Output the [x, y] coordinate of the center of the cell containing the given text.  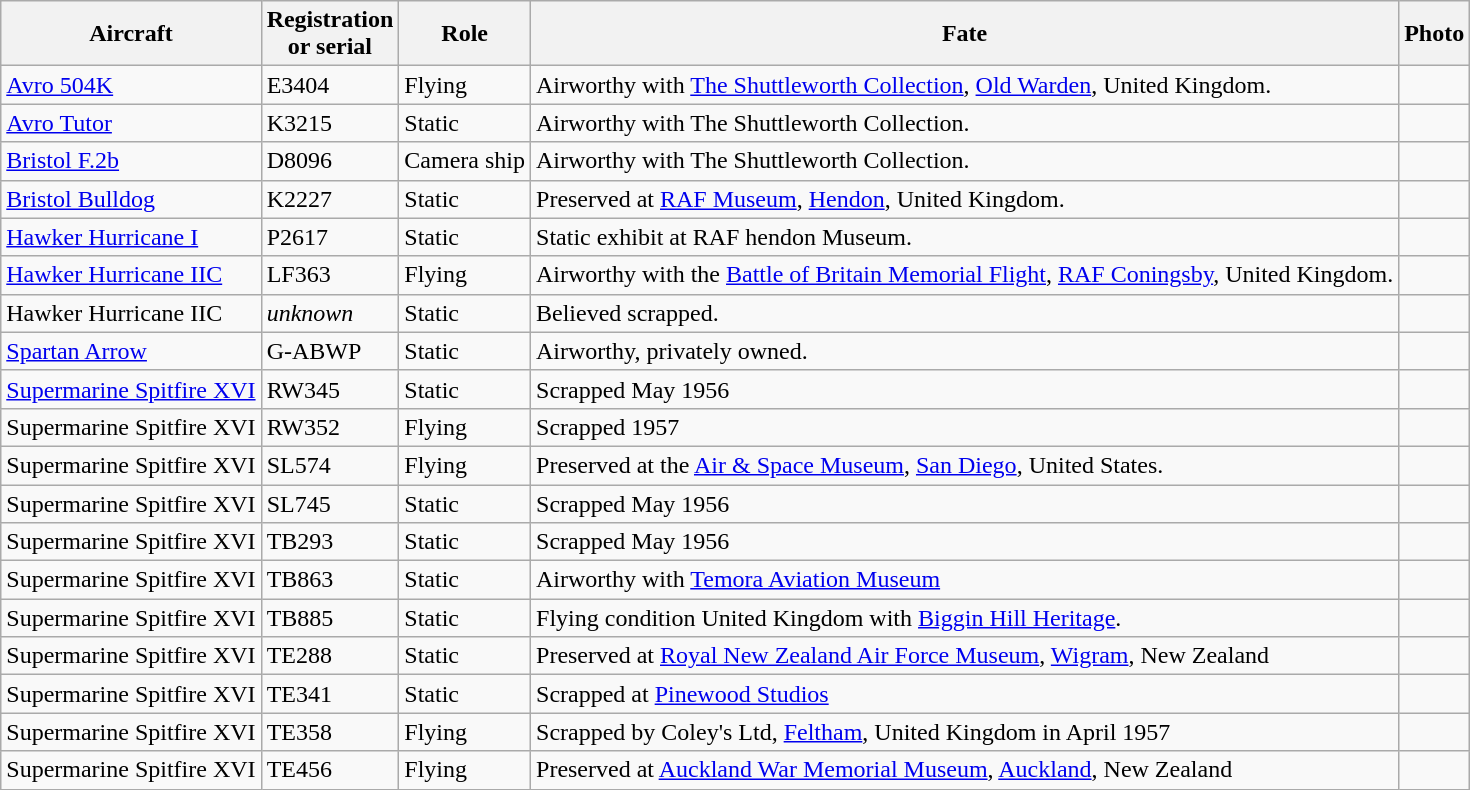
TE456 [330, 770]
Airworthy, privately owned. [965, 351]
Preserved at RAF Museum, Hendon, United Kingdom. [965, 199]
Avro Tutor [131, 123]
Believed scrapped. [965, 313]
TE341 [330, 694]
Photo [1434, 34]
Bristol F.2b [131, 161]
Preserved at Royal New Zealand Air Force Museum, Wigram, New Zealand [965, 656]
Role [465, 34]
E3404 [330, 85]
G-ABWP [330, 351]
Camera ship [465, 161]
D8096 [330, 161]
Aircraft [131, 34]
Airworthy with Temora Aviation Museum [965, 580]
SL574 [330, 465]
SL745 [330, 503]
Preserved at Auckland War Memorial Museum, Auckland, New Zealand [965, 770]
TB885 [330, 618]
Scrapped at Pinewood Studios [965, 694]
Avro 504K [131, 85]
P2617 [330, 237]
K3215 [330, 123]
Static exhibit at RAF hendon Museum. [965, 237]
Spartan Arrow [131, 351]
LF363 [330, 275]
TE288 [330, 656]
Registrationor serial [330, 34]
RW345 [330, 389]
Preserved at the Air & Space Museum, San Diego, United States. [965, 465]
Hawker Hurricane I [131, 237]
TE358 [330, 732]
Scrapped by Coley's Ltd, Feltham, United Kingdom in April 1957 [965, 732]
RW352 [330, 427]
Bristol Bulldog [131, 199]
Airworthy with the Battle of Britain Memorial Flight, RAF Coningsby, United Kingdom. [965, 275]
unknown [330, 313]
TB293 [330, 542]
K2227 [330, 199]
Airworthy with The Shuttleworth Collection, Old Warden, United Kingdom. [965, 85]
Fate [965, 34]
Flying condition United Kingdom with Biggin Hill Heritage. [965, 618]
Scrapped 1957 [965, 427]
TB863 [330, 580]
